Output the (x, y) coordinate of the center of the cell containing the given text.  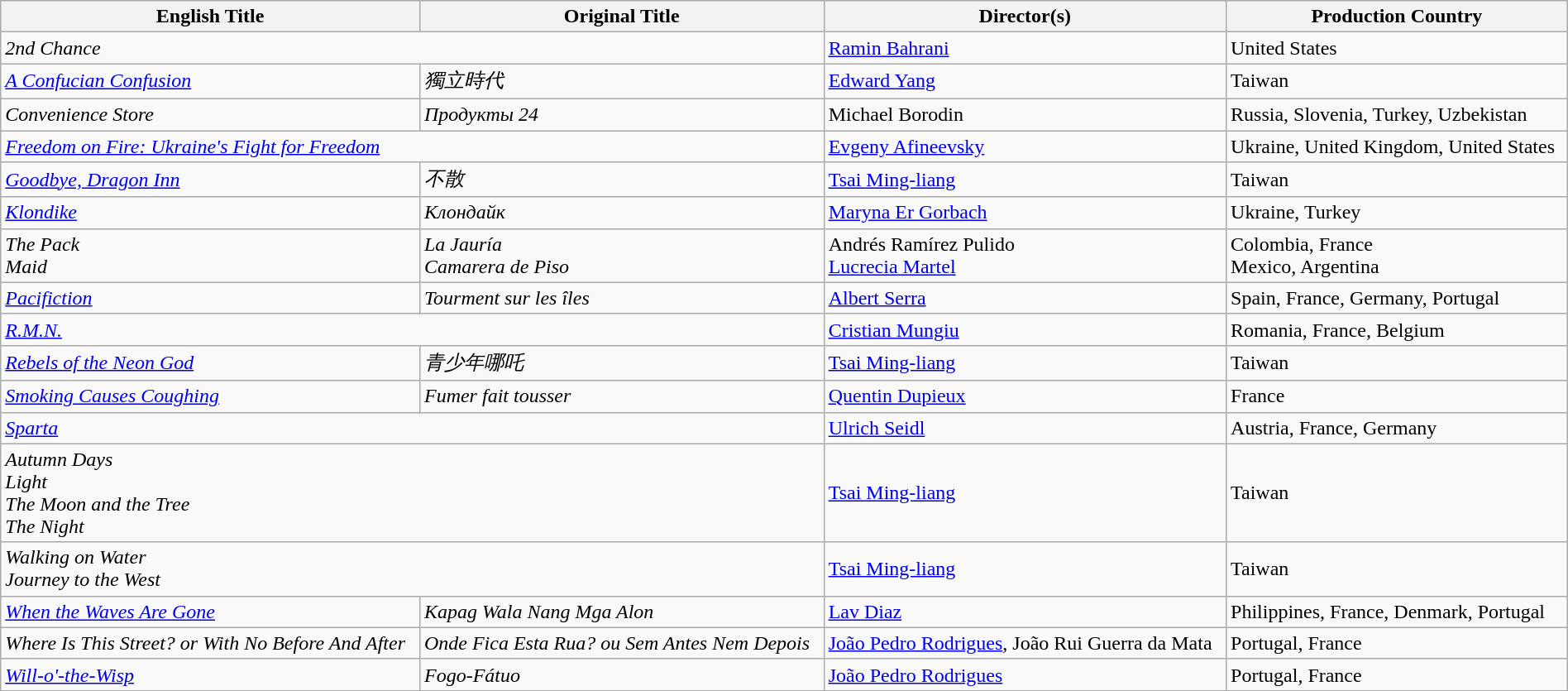
English Title (210, 17)
Goodbye, Dragon Inn (210, 180)
2nd Chance (412, 48)
Convenience Store (210, 114)
Austria, France, Germany (1398, 428)
Klondike (210, 213)
Walking on WaterJourney to the West (412, 569)
青少年哪吒 (622, 362)
Romania, France, Belgium (1398, 329)
Original Title (622, 17)
Sparta (412, 428)
Cristian Mungiu (1025, 329)
France (1398, 396)
Fogo-Fátuo (622, 674)
Kapag Wala Nang Mga Alon (622, 612)
La JauríaCamarera de Piso (622, 255)
Evgeny Afineevsky (1025, 146)
Fumer fait tousser (622, 396)
Pacifiction (210, 298)
Maryna Er Gorbach (1025, 213)
Freedom on Fire: Ukraine's Fight for Freedom (412, 146)
Tourment sur les îles (622, 298)
Production Country (1398, 17)
João Pedro Rodrigues (1025, 674)
不散 (622, 180)
Ukraine, United Kingdom, United States (1398, 146)
A Confucian Confusion (210, 81)
Smoking Causes Coughing (210, 396)
Ulrich Seidl (1025, 428)
Onde Fica Esta Rua? ou Sem Antes Nem Depois (622, 643)
Colombia, FranceMexico, Argentina (1398, 255)
João Pedro Rodrigues, João Rui Guerra da Mata (1025, 643)
Продукты 24 (622, 114)
Autumn DaysLightThe Moon and the TreeThe Night (412, 493)
Spain, France, Germany, Portugal (1398, 298)
獨立時代 (622, 81)
Quentin Dupieux (1025, 396)
Ramin Bahrani (1025, 48)
When the Waves Are Gone (210, 612)
Philippines, France, Denmark, Portugal (1398, 612)
Will-o'-the-Wisp (210, 674)
Lav Diaz (1025, 612)
Andrés Ramírez PulidoLucrecia Martel (1025, 255)
Director(s) (1025, 17)
Rebels of the Neon God (210, 362)
The PackMaid (210, 255)
Michael Borodin (1025, 114)
Russia, Slovenia, Turkey, Uzbekistan (1398, 114)
Where Is This Street? or With No Before And After (210, 643)
R.M.N. (412, 329)
Albert Serra (1025, 298)
Клондайк (622, 213)
United States (1398, 48)
Edward Yang (1025, 81)
Ukraine, Turkey (1398, 213)
